Pinpoint the cell where the given text exists, returning its (x, y) midpoint coordinate. 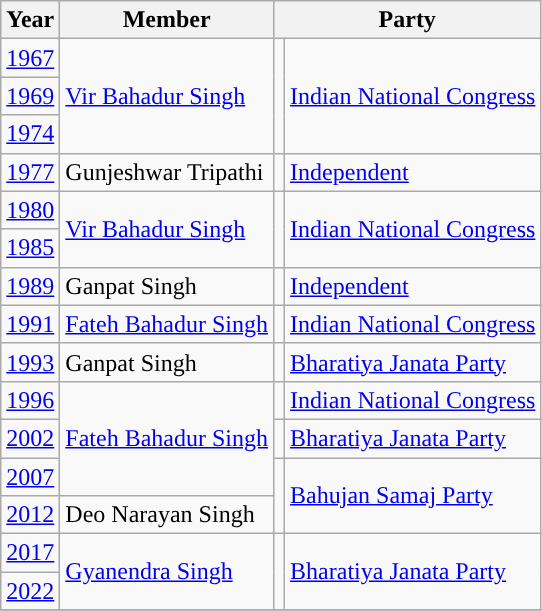
Party (408, 20)
1991 (30, 324)
Member (167, 20)
1969 (30, 96)
1985 (30, 248)
2017 (30, 553)
2007 (30, 477)
1989 (30, 286)
Deo Narayan Singh (167, 515)
Bahujan Samaj Party (413, 496)
1980 (30, 210)
2022 (30, 591)
Year (30, 20)
Gyanendra Singh (167, 572)
1996 (30, 400)
1993 (30, 362)
1974 (30, 134)
1977 (30, 172)
2012 (30, 515)
2002 (30, 438)
Gunjeshwar Tripathi (167, 172)
1967 (30, 58)
